Find where the given text appears and provide that cell's center as [X, Y] coordinate. 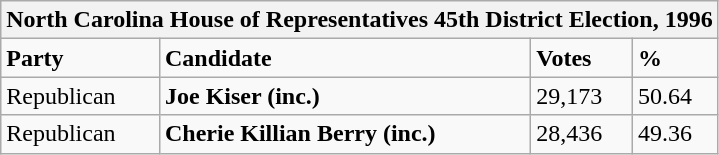
Candidate [344, 58]
50.64 [675, 96]
28,436 [582, 134]
% [675, 58]
Party [80, 58]
Cherie Killian Berry (inc.) [344, 134]
49.36 [675, 134]
29,173 [582, 96]
Votes [582, 58]
North Carolina House of Representatives 45th District Election, 1996 [360, 20]
Joe Kiser (inc.) [344, 96]
